Provide the [X, Y] coordinate of the cell's center where the given text is located.  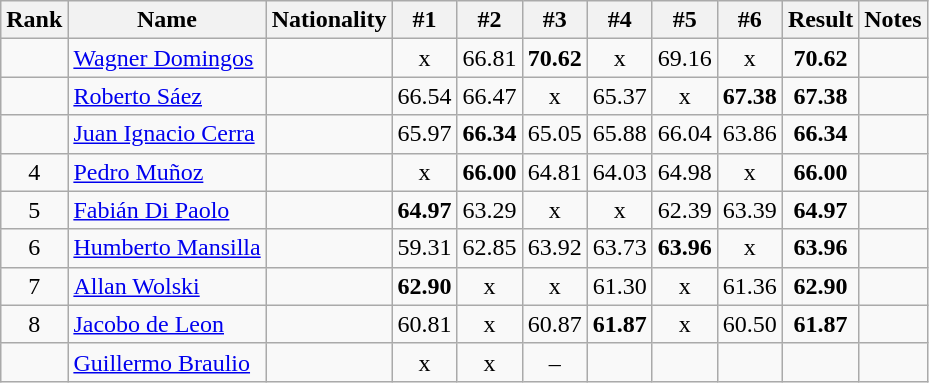
59.31 [424, 248]
8 [34, 324]
69.16 [684, 58]
66.54 [424, 96]
65.97 [424, 134]
Juan Ignacio Cerra [167, 134]
#6 [750, 20]
66.47 [490, 96]
65.05 [554, 134]
64.98 [684, 172]
Rank [34, 20]
66.04 [684, 134]
63.92 [554, 248]
63.29 [490, 210]
7 [34, 286]
63.86 [750, 134]
#1 [424, 20]
Result [820, 20]
61.30 [620, 286]
– [554, 362]
Humberto Mansilla [167, 248]
60.87 [554, 324]
Pedro Muñoz [167, 172]
5 [34, 210]
60.50 [750, 324]
62.39 [684, 210]
Notes [893, 20]
#4 [620, 20]
64.03 [620, 172]
Nationality [329, 20]
64.81 [554, 172]
Guillermo Braulio [167, 362]
65.88 [620, 134]
66.81 [490, 58]
#3 [554, 20]
Fabián Di Paolo [167, 210]
#5 [684, 20]
60.81 [424, 324]
61.36 [750, 286]
62.85 [490, 248]
Jacobo de Leon [167, 324]
Name [167, 20]
Allan Wolski [167, 286]
Roberto Sáez [167, 96]
#2 [490, 20]
63.39 [750, 210]
4 [34, 172]
Wagner Domingos [167, 58]
65.37 [620, 96]
6 [34, 248]
63.73 [620, 248]
